Search for the cell housing the specified text and yield its [X, Y] center coordinate. 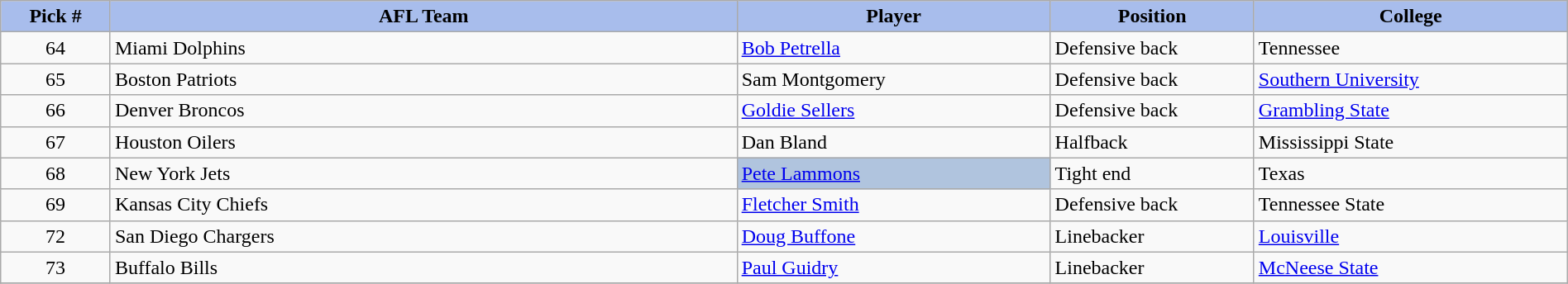
Goldie Sellers [893, 111]
Buffalo Bills [423, 267]
McNeese State [1411, 267]
Bob Petrella [893, 48]
Grambling State [1411, 111]
Pete Lammons [893, 173]
69 [56, 205]
New York Jets [423, 173]
Boston Patriots [423, 79]
Houston Oilers [423, 142]
Southern University [1411, 79]
College [1411, 17]
Tennessee [1411, 48]
Mississippi State [1411, 142]
65 [56, 79]
67 [56, 142]
Player [893, 17]
Louisville [1411, 236]
66 [56, 111]
Sam Montgomery [893, 79]
Fletcher Smith [893, 205]
72 [56, 236]
Tight end [1152, 173]
Denver Broncos [423, 111]
Doug Buffone [893, 236]
Paul Guidry [893, 267]
64 [56, 48]
Position [1152, 17]
68 [56, 173]
73 [56, 267]
AFL Team [423, 17]
Miami Dolphins [423, 48]
Dan Bland [893, 142]
Halfback [1152, 142]
Tennessee State [1411, 205]
Texas [1411, 173]
Pick # [56, 17]
Kansas City Chiefs [423, 205]
San Diego Chargers [423, 236]
